Extract the (X, Y) coordinate from the center of the cell holding the provided text.  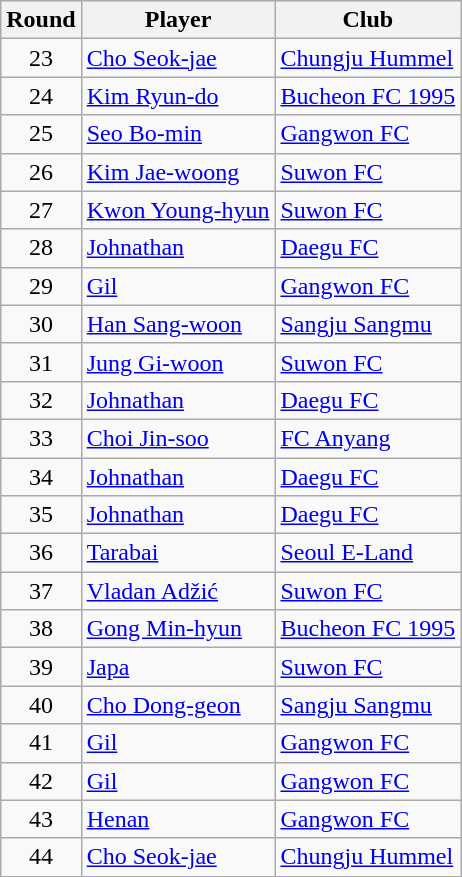
Player (178, 20)
Japa (178, 667)
23 (41, 58)
36 (41, 553)
25 (41, 134)
Tarabai (178, 553)
42 (41, 781)
Gong Min-hyun (178, 629)
Seo Bo-min (178, 134)
29 (41, 286)
43 (41, 819)
Round (41, 20)
Cho Dong-geon (178, 705)
33 (41, 438)
Kim Jae-woong (178, 172)
24 (41, 96)
39 (41, 667)
41 (41, 743)
Jung Gi-woon (178, 362)
26 (41, 172)
32 (41, 400)
Choi Jin-soo (178, 438)
27 (41, 210)
Vladan Adžić (178, 591)
Han Sang-woon (178, 324)
Kim Ryun-do (178, 96)
31 (41, 362)
30 (41, 324)
Kwon Young-hyun (178, 210)
37 (41, 591)
35 (41, 515)
38 (41, 629)
28 (41, 248)
Seoul E-Land (368, 553)
FC Anyang (368, 438)
40 (41, 705)
44 (41, 857)
Club (368, 20)
34 (41, 477)
Henan (178, 819)
